Locate the cell with the specified text and output its (x, y) center coordinate. 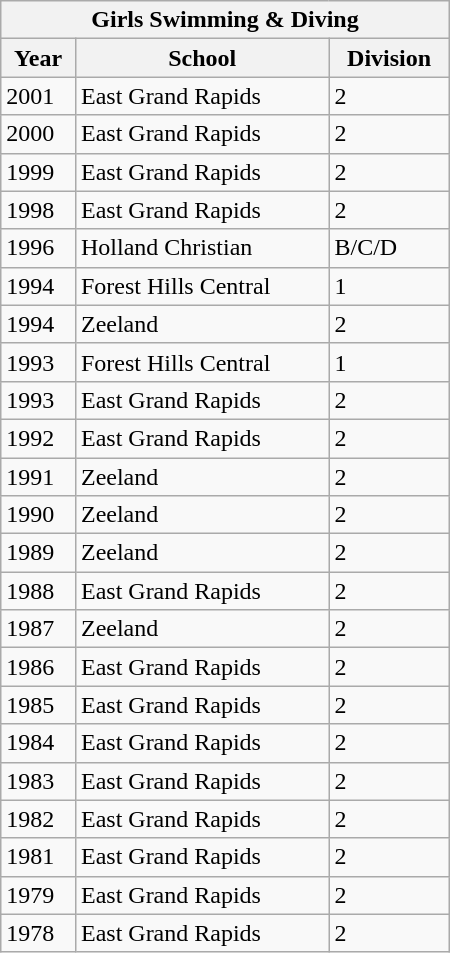
2001 (38, 96)
1998 (38, 210)
B/C/D (389, 248)
School (202, 58)
1985 (38, 705)
1990 (38, 515)
2000 (38, 134)
1984 (38, 743)
1989 (38, 553)
Year (38, 58)
1981 (38, 857)
1979 (38, 895)
1983 (38, 781)
1987 (38, 629)
1978 (38, 933)
1999 (38, 172)
1992 (38, 438)
1988 (38, 591)
Division (389, 58)
1996 (38, 248)
1986 (38, 667)
1991 (38, 477)
Holland Christian (202, 248)
Girls Swimming & Diving (225, 20)
1982 (38, 819)
